Search for the cell housing the specified text and yield its [x, y] center coordinate. 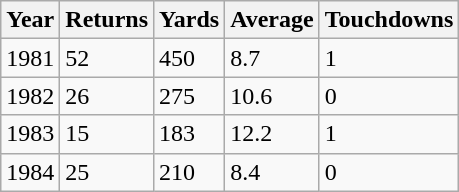
15 [107, 134]
Average [272, 20]
8.7 [272, 58]
12.2 [272, 134]
52 [107, 58]
25 [107, 172]
Touchdowns [389, 20]
Year [30, 20]
Returns [107, 20]
210 [190, 172]
450 [190, 58]
10.6 [272, 96]
1981 [30, 58]
26 [107, 96]
1984 [30, 172]
183 [190, 134]
275 [190, 96]
Yards [190, 20]
1982 [30, 96]
8.4 [272, 172]
1983 [30, 134]
